Identify which cell holds the provided text, then report its (x, y) central coordinate. 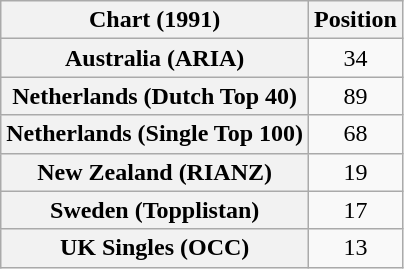
Sweden (Topplistan) (155, 210)
Position (356, 20)
68 (356, 134)
89 (356, 96)
UK Singles (OCC) (155, 248)
New Zealand (RIANZ) (155, 172)
17 (356, 210)
Netherlands (Single Top 100) (155, 134)
13 (356, 248)
19 (356, 172)
Australia (ARIA) (155, 58)
34 (356, 58)
Chart (1991) (155, 20)
Netherlands (Dutch Top 40) (155, 96)
